Capture the cell that displays the provided text and extract its [x, y] central coordinate. 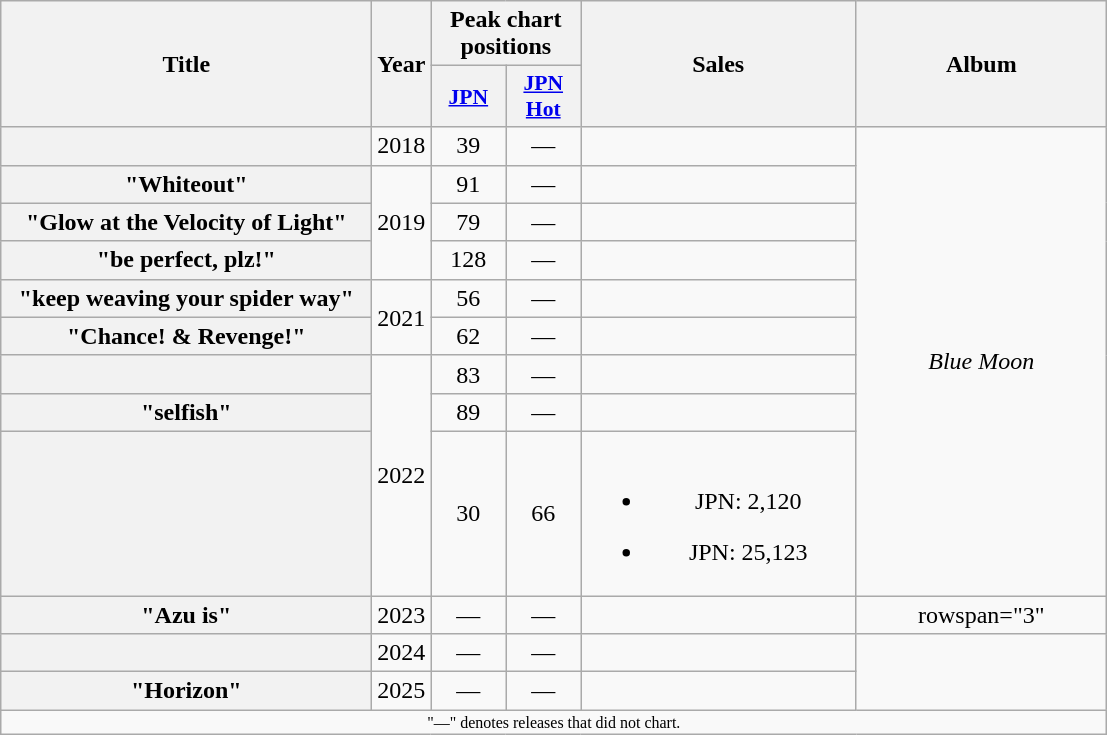
2022 [402, 475]
rowspan="3" [982, 615]
JPNHot [544, 96]
"Glow at the Velocity of Light" [186, 222]
JPN: 2,120 JPN: 25,123 [718, 513]
Year [402, 64]
Peak chartpositions [506, 34]
62 [468, 336]
89 [468, 412]
"Whiteout" [186, 184]
91 [468, 184]
56 [468, 298]
"Azu is" [186, 615]
2021 [402, 317]
66 [544, 513]
"be perfect, plz!" [186, 260]
39 [468, 146]
30 [468, 513]
Title [186, 64]
83 [468, 374]
79 [468, 222]
2024 [402, 653]
"selfish" [186, 412]
Album [982, 64]
2018 [402, 146]
2025 [402, 691]
128 [468, 260]
"keep weaving your spider way" [186, 298]
"Chance! & Revenge!" [186, 336]
2023 [402, 615]
JPN [468, 96]
2019 [402, 222]
"—" denotes releases that did not chart. [554, 722]
Blue Moon [982, 362]
"Horizon" [186, 691]
Sales [718, 64]
